Locate the cell with the specified text and output its (X, Y) center coordinate. 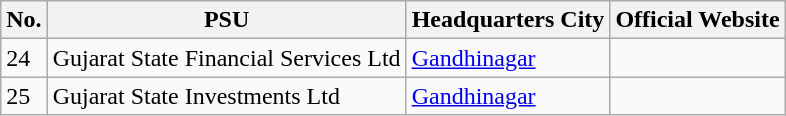
Official Website (698, 20)
No. (24, 20)
Headquarters City (508, 20)
24 (24, 58)
Gujarat State Financial Services Ltd (226, 58)
25 (24, 96)
PSU (226, 20)
Gujarat State Investments Ltd (226, 96)
